Provide the (X, Y) coordinate of the cell's center where the given text is located.  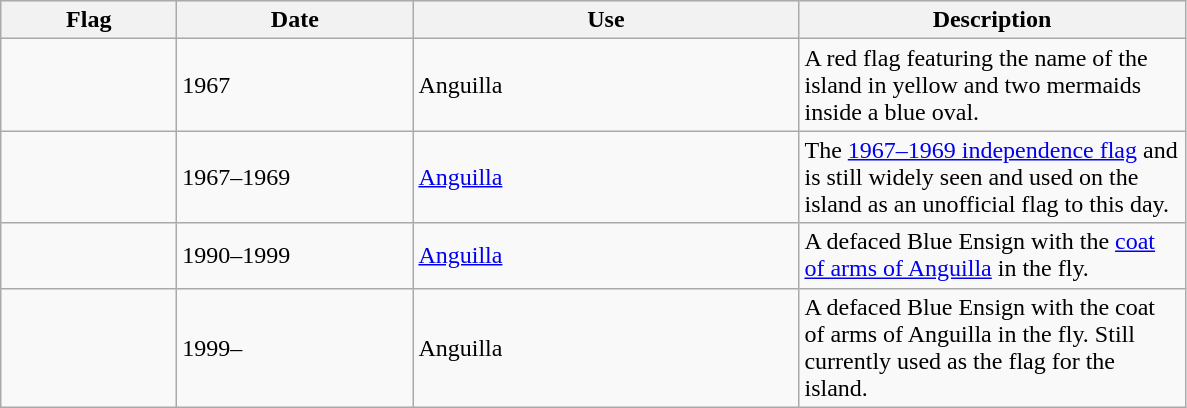
A defaced Blue Ensign with the coat of arms of Anguilla in the fly. (992, 256)
Flag (89, 20)
Date (295, 20)
Use (606, 20)
1999– (295, 348)
A red flag featuring the name of the island in yellow and two mermaids inside a blue oval. (992, 85)
The 1967–1969 independence flag and is still widely seen and used on the island as an unofficial flag to this day. (992, 177)
A defaced Blue Ensign with the coat of arms of Anguilla in the fly. Still currently used as the flag for the island. (992, 348)
1967–1969 (295, 177)
1990–1999 (295, 256)
1967 (295, 85)
Description (992, 20)
